Find where the given text appears and provide that cell's center as [x, y] coordinate. 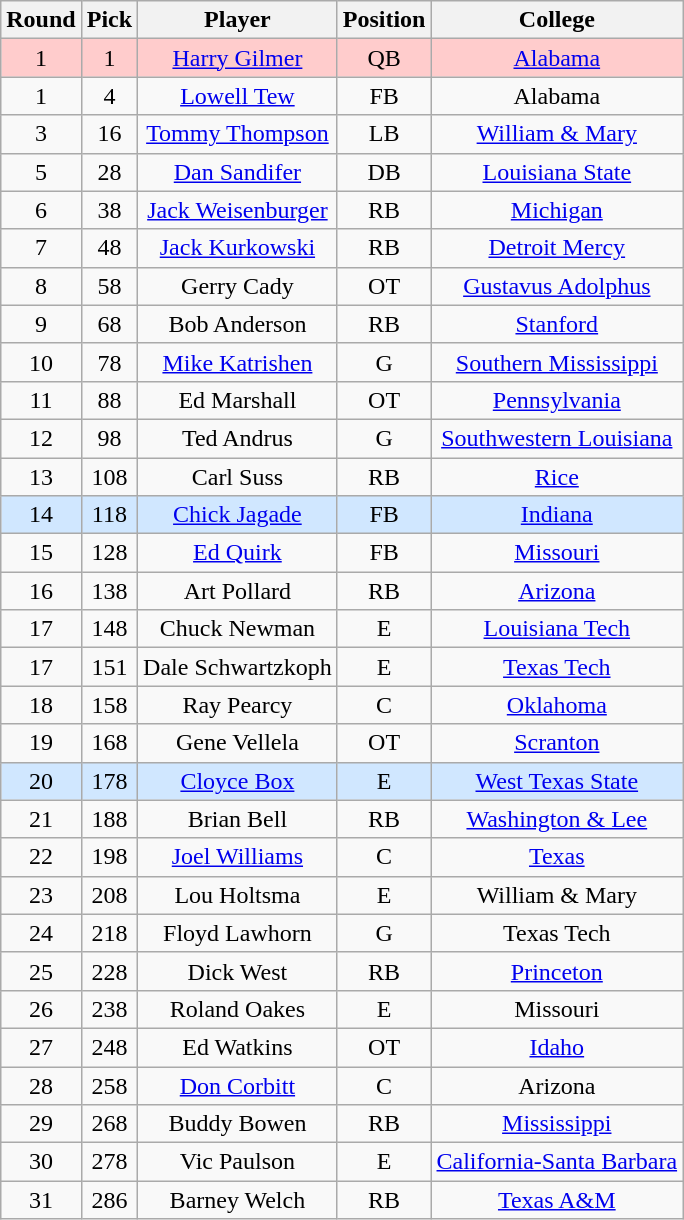
9 [41, 324]
Chick Jagade [238, 515]
Princeton [557, 971]
15 [41, 553]
38 [109, 210]
Art Pollard [238, 591]
Detroit Mercy [557, 248]
8 [41, 286]
Joel Williams [238, 857]
18 [41, 705]
268 [109, 1124]
21 [41, 819]
Scranton [557, 743]
13 [41, 477]
27 [41, 1047]
88 [109, 400]
Texas [557, 857]
258 [109, 1085]
138 [109, 591]
198 [109, 857]
Lowell Tew [238, 96]
Ed Marshall [238, 400]
29 [41, 1124]
278 [109, 1162]
23 [41, 895]
Pick [109, 20]
Position [384, 20]
3 [41, 134]
Jack Kurkowski [238, 248]
158 [109, 705]
25 [41, 971]
Gene Vellela [238, 743]
24 [41, 933]
Washington & Lee [557, 819]
108 [109, 477]
Southern Mississippi [557, 362]
58 [109, 286]
4 [109, 96]
30 [41, 1162]
78 [109, 362]
12 [41, 438]
286 [109, 1200]
98 [109, 438]
Ed Quirk [238, 553]
Pennsylvania [557, 400]
Indiana [557, 515]
218 [109, 933]
Michigan [557, 210]
Idaho [557, 1047]
Carl Suss [238, 477]
228 [109, 971]
7 [41, 248]
Vic Paulson [238, 1162]
Barney Welch [238, 1200]
Southwestern Louisiana [557, 438]
Round [41, 20]
Player [238, 20]
Roland Oakes [238, 1009]
Harry Gilmer [238, 58]
22 [41, 857]
Bob Anderson [238, 324]
Don Corbitt [238, 1085]
Ed Watkins [238, 1047]
238 [109, 1009]
LB [384, 134]
178 [109, 781]
Lou Holtsma [238, 895]
118 [109, 515]
20 [41, 781]
148 [109, 629]
Brian Bell [238, 819]
Dick West [238, 971]
Ted Andrus [238, 438]
Tommy Thompson [238, 134]
11 [41, 400]
College [557, 20]
Dan Sandifer [238, 172]
Texas A&M [557, 1200]
QB [384, 58]
DB [384, 172]
Gustavus Adolphus [557, 286]
68 [109, 324]
California-Santa Barbara [557, 1162]
188 [109, 819]
Gerry Cady [238, 286]
6 [41, 210]
26 [41, 1009]
Floyd Lawhorn [238, 933]
Cloyce Box [238, 781]
5 [41, 172]
208 [109, 895]
Buddy Bowen [238, 1124]
Mississippi [557, 1124]
Stanford [557, 324]
Louisiana State [557, 172]
Mike Katrishen [238, 362]
248 [109, 1047]
128 [109, 553]
31 [41, 1200]
Chuck Newman [238, 629]
48 [109, 248]
Dale Schwartzkoph [238, 667]
19 [41, 743]
Rice [557, 477]
Jack Weisenburger [238, 210]
Oklahoma [557, 705]
Louisiana Tech [557, 629]
168 [109, 743]
14 [41, 515]
151 [109, 667]
10 [41, 362]
West Texas State [557, 781]
Ray Pearcy [238, 705]
